Identify which cell holds the provided text, then report its (x, y) central coordinate. 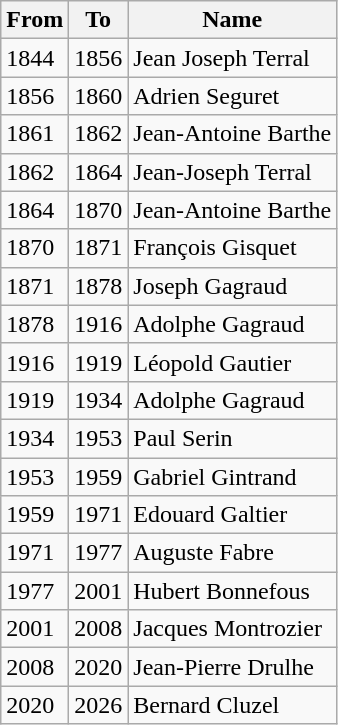
Auguste Fabre (232, 553)
Jacques Montrozier (232, 629)
1860 (98, 96)
1844 (35, 58)
Jean-Pierre Drulhe (232, 667)
To (98, 20)
Bernard Cluzel (232, 705)
Hubert Bonnefous (232, 591)
From (35, 20)
Name (232, 20)
2026 (98, 705)
1861 (35, 134)
Gabriel Gintrand (232, 477)
Jean Joseph Terral (232, 58)
Paul Serin (232, 438)
François Gisquet (232, 248)
Joseph Gagraud (232, 286)
Adrien Seguret (232, 96)
Léopold Gautier (232, 362)
Jean-Joseph Terral (232, 172)
Edouard Galtier (232, 515)
